Locate the cell with the specified text and output its (x, y) center coordinate. 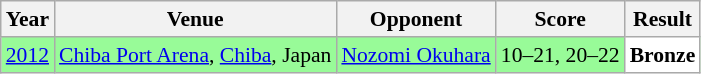
2012 (28, 55)
Bronze (663, 55)
Result (663, 19)
Chiba Port Arena, Chiba, Japan (195, 55)
10–21, 20–22 (560, 55)
Year (28, 19)
Nozomi Okuhara (416, 55)
Opponent (416, 19)
Score (560, 19)
Venue (195, 19)
